For the text-containing cell, return its midpoint in (X, Y) coordinate format. 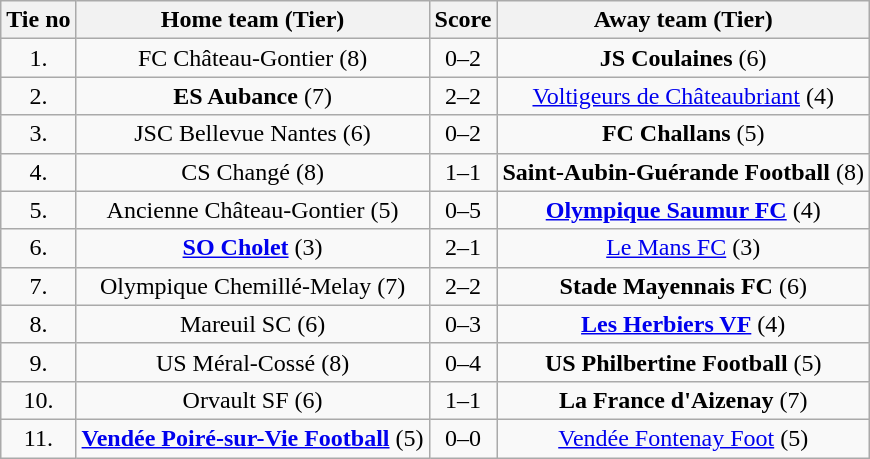
Score (463, 20)
1. (38, 58)
Home team (Tier) (252, 20)
FC Château-Gontier (8) (252, 58)
6. (38, 248)
Les Herbiers VF (4) (683, 324)
Voltigeurs de Châteaubriant (4) (683, 96)
9. (38, 362)
0–4 (463, 362)
3. (38, 134)
US Philbertine Football (5) (683, 362)
0–0 (463, 438)
La France d'Aizenay (7) (683, 400)
0–5 (463, 210)
ES Aubance (7) (252, 96)
Saint-Aubin-Guérande Football (8) (683, 172)
7. (38, 286)
2–1 (463, 248)
Tie no (38, 20)
Vendée Fontenay Foot (5) (683, 438)
CS Changé (8) (252, 172)
Le Mans FC (3) (683, 248)
10. (38, 400)
Olympique Chemillé-Melay (7) (252, 286)
SO Cholet (3) (252, 248)
Ancienne Château-Gontier (5) (252, 210)
5. (38, 210)
4. (38, 172)
11. (38, 438)
JS Coulaines (6) (683, 58)
0–3 (463, 324)
Mareuil SC (6) (252, 324)
US Méral-Cossé (8) (252, 362)
FC Challans (5) (683, 134)
Olympique Saumur FC (4) (683, 210)
Stade Mayennais FC (6) (683, 286)
8. (38, 324)
Vendée Poiré-sur-Vie Football (5) (252, 438)
Away team (Tier) (683, 20)
2. (38, 96)
Orvault SF (6) (252, 400)
JSC Bellevue Nantes (6) (252, 134)
